Search for the cell housing the specified text and yield its [X, Y] center coordinate. 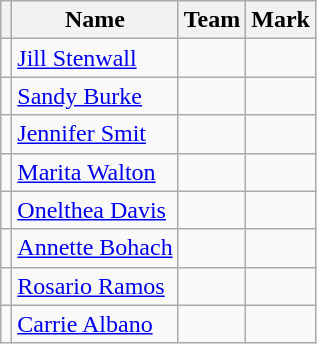
Marita Walton [95, 172]
Onelthea Davis [95, 210]
Sandy Burke [95, 96]
Rosario Ramos [95, 286]
Name [95, 20]
Carrie Albano [95, 324]
Team [212, 20]
Jennifer Smit [95, 134]
Annette Bohach [95, 248]
Jill Stenwall [95, 58]
Mark [281, 20]
